Identify which cell holds the provided text, then report its [x, y] central coordinate. 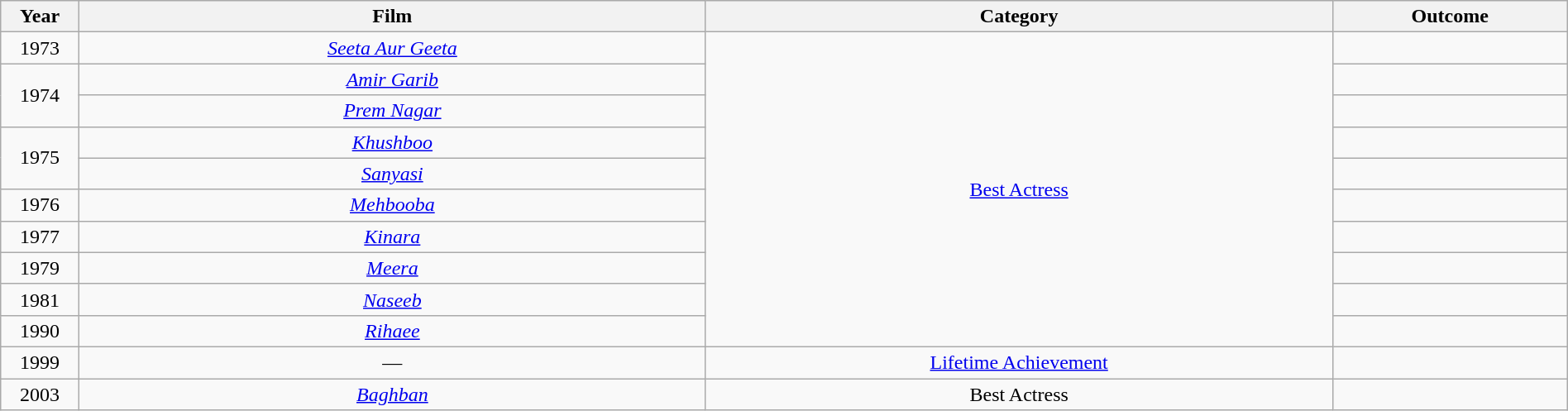
1974 [40, 95]
Sanyasi [392, 174]
1979 [40, 268]
Film [392, 17]
Naseeb [392, 299]
Baghban [392, 394]
Kinara [392, 237]
Lifetime Achievement [1019, 362]
Category [1019, 17]
2003 [40, 394]
Seeta Aur Geeta [392, 48]
Meera [392, 268]
Amir Garib [392, 79]
Outcome [1450, 17]
1981 [40, 299]
1999 [40, 362]
1990 [40, 331]
1977 [40, 237]
1973 [40, 48]
Rihaee [392, 331]
Year [40, 17]
Prem Nagar [392, 111]
Mehbooba [392, 205]
Khushboo [392, 142]
— [392, 362]
1975 [40, 158]
1976 [40, 205]
